From the cell containing the given text, extract its center point as (X, Y) coordinate. 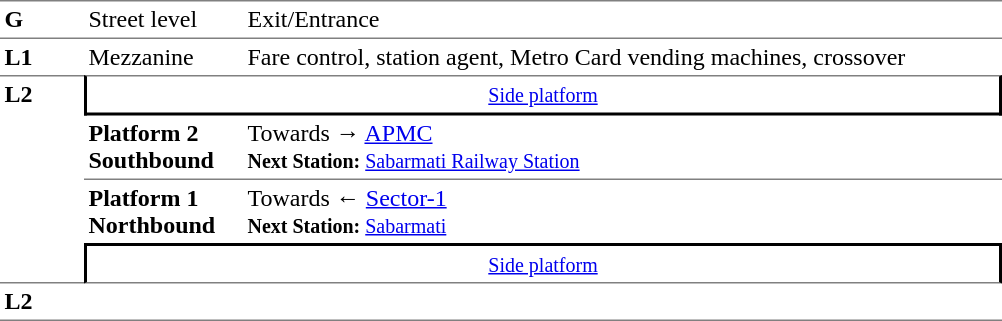
G (42, 20)
Street level (164, 20)
Towards → APMCNext Station: Sabarmati Railway Station (622, 148)
Platform 2Southbound (164, 148)
L2 (42, 179)
Exit/Entrance (622, 20)
L1 (42, 57)
Mezzanine (164, 57)
Fare control, station agent, Metro Card vending machines, crossover (622, 57)
Towards ← Sector-1Next Station: Sabarmati (622, 212)
Platform 1Northbound (164, 212)
